Extract the (X, Y) coordinate from the center of the cell holding the provided text.  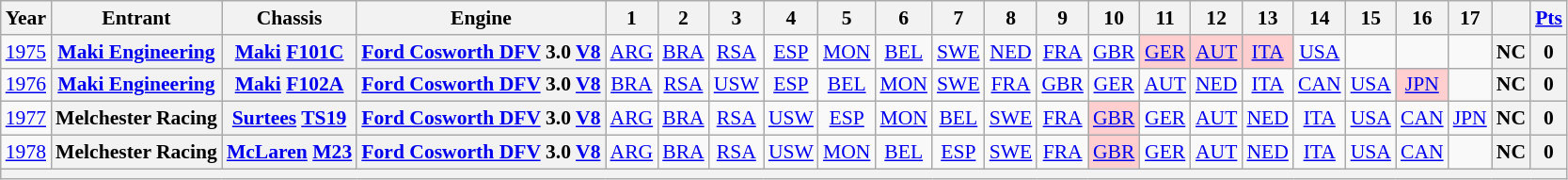
3 (736, 18)
1977 (26, 119)
Year (26, 18)
14 (1320, 18)
1 (632, 18)
5 (847, 18)
1978 (26, 153)
Pts (1548, 18)
Surtees TS19 (290, 119)
13 (1267, 18)
6 (903, 18)
4 (791, 18)
2 (683, 18)
9 (1063, 18)
15 (1371, 18)
17 (1470, 18)
Engine (481, 18)
16 (1422, 18)
8 (1011, 18)
1975 (26, 52)
Entrant (136, 18)
10 (1114, 18)
Maki F102A (290, 85)
Chassis (290, 18)
Maki F101C (290, 52)
12 (1216, 18)
McLaren M23 (290, 153)
11 (1164, 18)
1976 (26, 85)
7 (958, 18)
